Provide the (X, Y) coordinate of the cell's center where the given text is located.  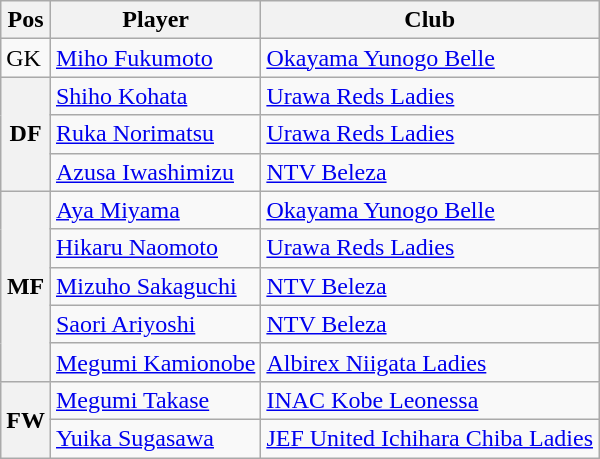
FW (26, 419)
Megumi Kamionobe (155, 362)
Mizuho Sakaguchi (155, 286)
JEF United Ichihara Chiba Ladies (430, 438)
Ruka Norimatsu (155, 134)
INAC Kobe Leonessa (430, 400)
Player (155, 20)
Shiho Kohata (155, 96)
Saori Ariyoshi (155, 324)
Yuika Sugasawa (155, 438)
GK (26, 58)
Hikaru Naomoto (155, 248)
Club (430, 20)
Miho Fukumoto (155, 58)
Megumi Takase (155, 400)
MF (26, 286)
Albirex Niigata Ladies (430, 362)
DF (26, 134)
Pos (26, 20)
Azusa Iwashimizu (155, 172)
Aya Miyama (155, 210)
